Return (x, y) of the center of cell containing provided text 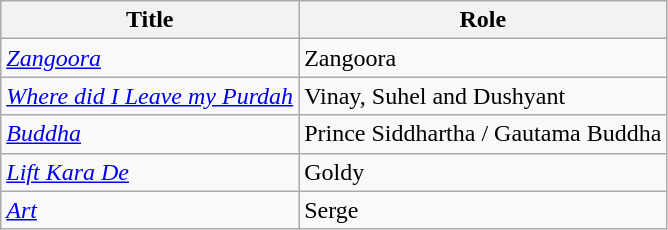
Vinay, Suhel and Dushyant (483, 96)
Goldy (483, 172)
Serge (483, 210)
Title (150, 20)
Buddha (150, 134)
Prince Siddhartha / Gautama Buddha (483, 134)
Role (483, 20)
Where did I Leave my Purdah (150, 96)
Lift Kara De (150, 172)
Art (150, 210)
